Pinpoint the cell where the given text exists, returning its [X, Y] midpoint coordinate. 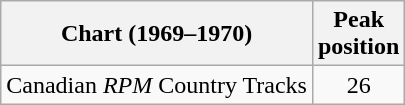
26 [358, 85]
Canadian RPM Country Tracks [157, 85]
Chart (1969–1970) [157, 34]
Peakposition [358, 34]
